Return the [x, y] coordinate for the center point of the cell that contains the specified text.  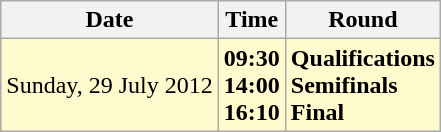
09:3014:0016:10 [252, 85]
Sunday, 29 July 2012 [110, 85]
Round [362, 20]
Date [110, 20]
Time [252, 20]
QualificationsSemifinalsFinal [362, 85]
